Search for the cell housing the specified text and yield its (x, y) center coordinate. 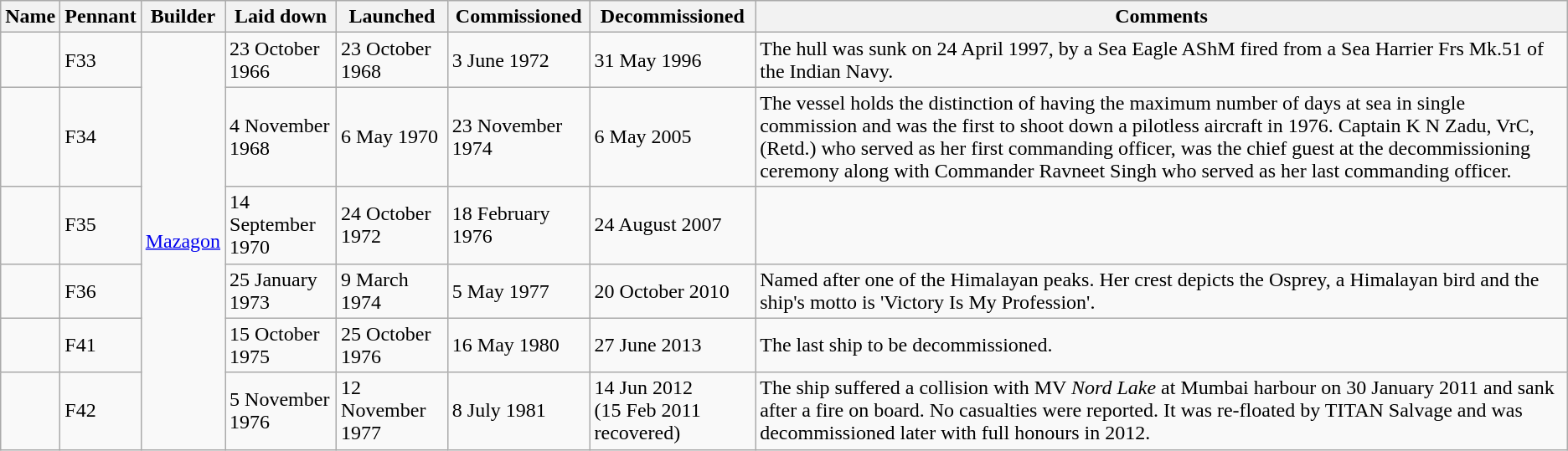
The hull was sunk on 24 April 1997, by a Sea Eagle AShM fired from a Sea Harrier Frs Mk.51 of the Indian Navy. (1162, 60)
3 June 1972 (518, 60)
F36 (101, 291)
14 September 1970 (281, 225)
F33 (101, 60)
14 Jun 2012 (15 Feb 2011 recovered) (673, 411)
Launched (392, 17)
23 November 1974 (518, 137)
Builder (183, 17)
16 May 1980 (518, 345)
F41 (101, 345)
24 August 2007 (673, 225)
12 November 1977 (392, 411)
8 July 1981 (518, 411)
Commissioned (518, 17)
The last ship to be decommissioned. (1162, 345)
27 June 2013 (673, 345)
Named after one of the Himalayan peaks. Her crest depicts the Osprey, a Himalayan bird and the ship's motto is 'Victory Is My Profession'. (1162, 291)
31 May 1996 (673, 60)
25 January 1973 (281, 291)
Name (30, 17)
6 May 2005 (673, 137)
23 October 1968 (392, 60)
25 October 1976 (392, 345)
9 March 1974 (392, 291)
15 October 1975 (281, 345)
Pennant (101, 17)
4 November 1968 (281, 137)
5 November 1976 (281, 411)
Comments (1162, 17)
24 October 1972 (392, 225)
Mazagon (183, 241)
6 May 1970 (392, 137)
23 October 1966 (281, 60)
Decommissioned (673, 17)
F42 (101, 411)
20 October 2010 (673, 291)
F34 (101, 137)
Laid down (281, 17)
5 May 1977 (518, 291)
18 February 1976 (518, 225)
F35 (101, 225)
